For the text-containing cell, return its midpoint in [X, Y] coordinate format. 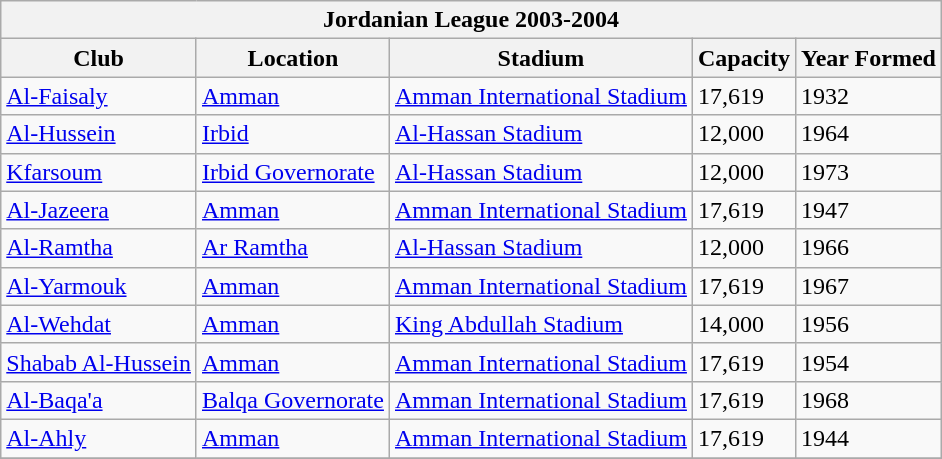
1944 [869, 438]
Irbid [292, 134]
1973 [869, 172]
Al-Faisaly [99, 96]
Irbid Governorate [292, 172]
1954 [869, 362]
1967 [869, 286]
14,000 [744, 324]
Al-Ahly [99, 438]
1966 [869, 248]
1956 [869, 324]
1968 [869, 400]
Club [99, 58]
Al-Baqa'a [99, 400]
Ar Ramtha [292, 248]
Balqa Governorate [292, 400]
Location [292, 58]
Kfarsoum [99, 172]
Al-Wehdat [99, 324]
Stadium [540, 58]
Al-Hussein [99, 134]
Capacity [744, 58]
Al-Jazeera [99, 210]
1964 [869, 134]
Year Formed [869, 58]
Al-Yarmouk [99, 286]
Jordanian League 2003-2004 [472, 20]
1932 [869, 96]
1947 [869, 210]
King Abdullah Stadium [540, 324]
Al-Ramtha [99, 248]
Shabab Al-Hussein [99, 362]
